Find where the given text appears and provide that cell's center as [x, y] coordinate. 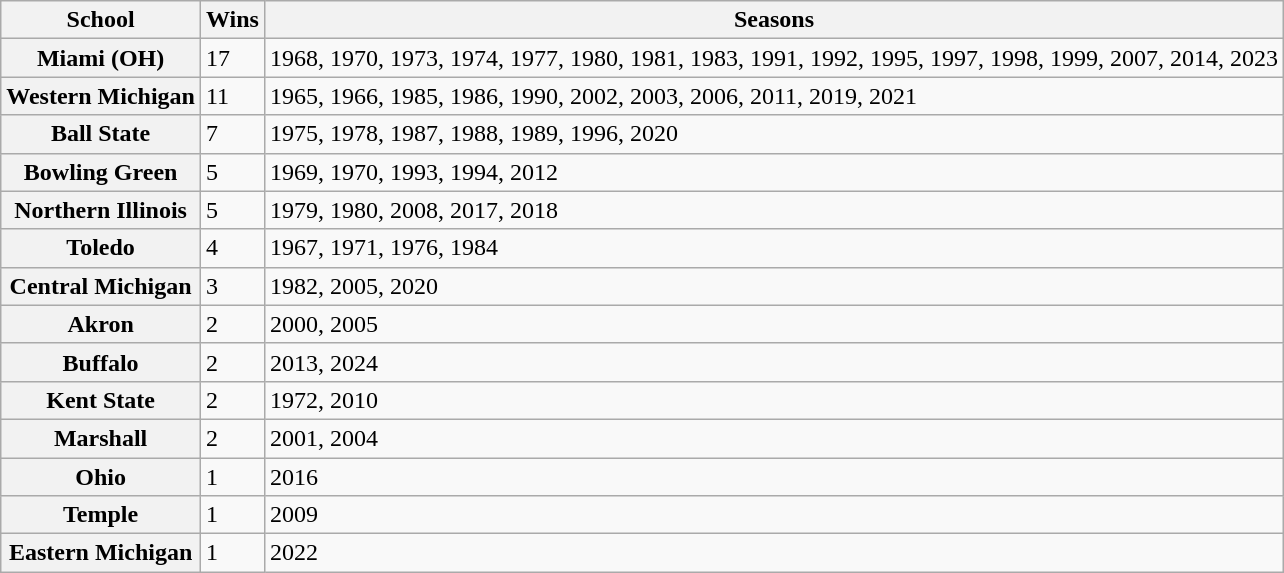
Marshall [101, 438]
2000, 2005 [774, 324]
3 [232, 286]
Central Michigan [101, 286]
Eastern Michigan [101, 553]
Miami (OH) [101, 58]
1968, 1970, 1973, 1974, 1977, 1980, 1981, 1983, 1991, 1992, 1995, 1997, 1998, 1999, 2007, 2014, 2023 [774, 58]
2001, 2004 [774, 438]
Temple [101, 515]
11 [232, 96]
1965, 1966, 1985, 1986, 1990, 2002, 2003, 2006, 2011, 2019, 2021 [774, 96]
Buffalo [101, 362]
Kent State [101, 400]
Wins [232, 20]
Akron [101, 324]
2009 [774, 515]
1975, 1978, 1987, 1988, 1989, 1996, 2020 [774, 134]
Ohio [101, 477]
1969, 1970, 1993, 1994, 2012 [774, 172]
Western Michigan [101, 96]
1982, 2005, 2020 [774, 286]
Toledo [101, 248]
Bowling Green [101, 172]
7 [232, 134]
2016 [774, 477]
1967, 1971, 1976, 1984 [774, 248]
4 [232, 248]
1979, 1980, 2008, 2017, 2018 [774, 210]
2013, 2024 [774, 362]
Ball State [101, 134]
Seasons [774, 20]
Northern Illinois [101, 210]
School [101, 20]
17 [232, 58]
1972, 2010 [774, 400]
2022 [774, 553]
